Identify which cell holds the provided text, then report its (x, y) central coordinate. 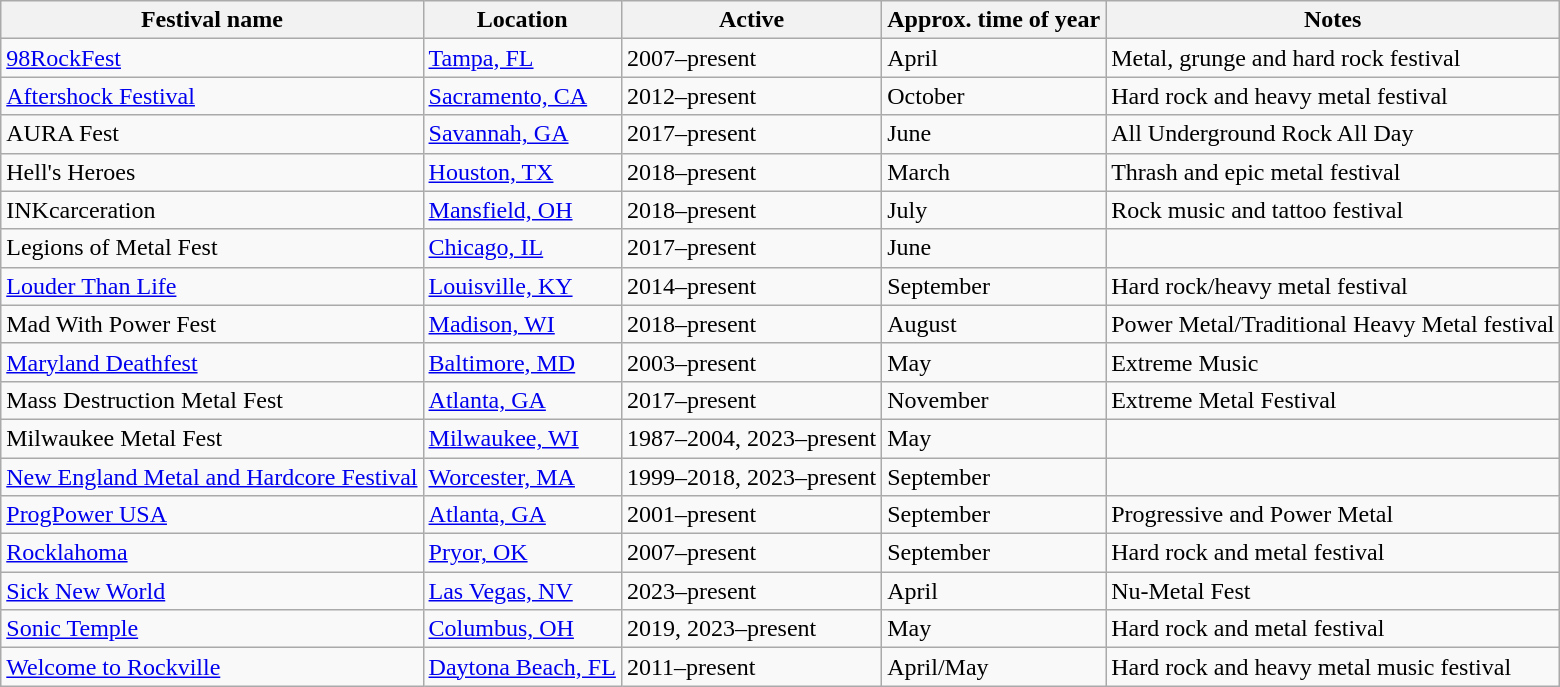
Welcome to Rockville (212, 667)
Metal, grunge and hard rock festival (1333, 58)
2014–present (751, 286)
Rocklahoma (212, 553)
2023–present (751, 591)
2019, 2023–present (751, 629)
October (994, 96)
Thrash and epic metal festival (1333, 172)
Milwaukee Metal Fest (212, 438)
Mad With Power Fest (212, 324)
Notes (1333, 20)
Active (751, 20)
March (994, 172)
New England Metal and Hardcore Festival (212, 477)
Sick New World (212, 591)
August (994, 324)
Hard rock and heavy metal festival (1333, 96)
Festival name (212, 20)
Madison, WI (522, 324)
Extreme Metal Festival (1333, 400)
ProgPower USA (212, 515)
Worcester, MA (522, 477)
1987–2004, 2023–present (751, 438)
Sonic Temple (212, 629)
Pryor, OK (522, 553)
2003–present (751, 362)
98RockFest (212, 58)
November (994, 400)
Hard rock and heavy metal music festival (1333, 667)
INKcarceration (212, 210)
Tampa, FL (522, 58)
Savannah, GA (522, 134)
AURA Fest (212, 134)
Houston, TX (522, 172)
Power Metal/Traditional Heavy Metal festival (1333, 324)
Rock music and tattoo festival (1333, 210)
Mansfield, OH (522, 210)
Approx. time of year (994, 20)
Extreme Music (1333, 362)
Progressive and Power Metal (1333, 515)
Chicago, IL (522, 248)
Nu-Metal Fest (1333, 591)
Sacramento, CA (522, 96)
Maryland Deathfest (212, 362)
Hell's Heroes (212, 172)
Hard rock/heavy metal festival (1333, 286)
2001–present (751, 515)
Mass Destruction Metal Fest (212, 400)
Milwaukee, WI (522, 438)
All Underground Rock All Day (1333, 134)
April/May (994, 667)
Legions of Metal Fest (212, 248)
1999–2018, 2023–present (751, 477)
Columbus, OH (522, 629)
Louder Than Life (212, 286)
Aftershock Festival (212, 96)
Baltimore, MD (522, 362)
2011–present (751, 667)
Las Vegas, NV (522, 591)
Daytona Beach, FL (522, 667)
Location (522, 20)
July (994, 210)
2012–present (751, 96)
Louisville, KY (522, 286)
